Identify which cell holds the provided text, then report its [x, y] central coordinate. 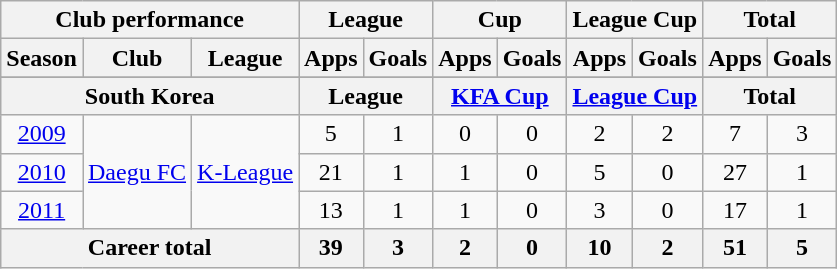
39 [331, 248]
Club performance [150, 20]
51 [735, 248]
21 [331, 172]
Daegu FC [136, 172]
2010 [42, 172]
KFA Cup [500, 96]
7 [735, 134]
K-League [246, 172]
27 [735, 172]
2009 [42, 134]
Cup [500, 20]
Club [136, 58]
Season [42, 58]
Career total [150, 248]
10 [600, 248]
17 [735, 210]
13 [331, 210]
2011 [42, 210]
South Korea [150, 96]
